Return the (X, Y) coordinate for the center point of the cell that contains the specified text.  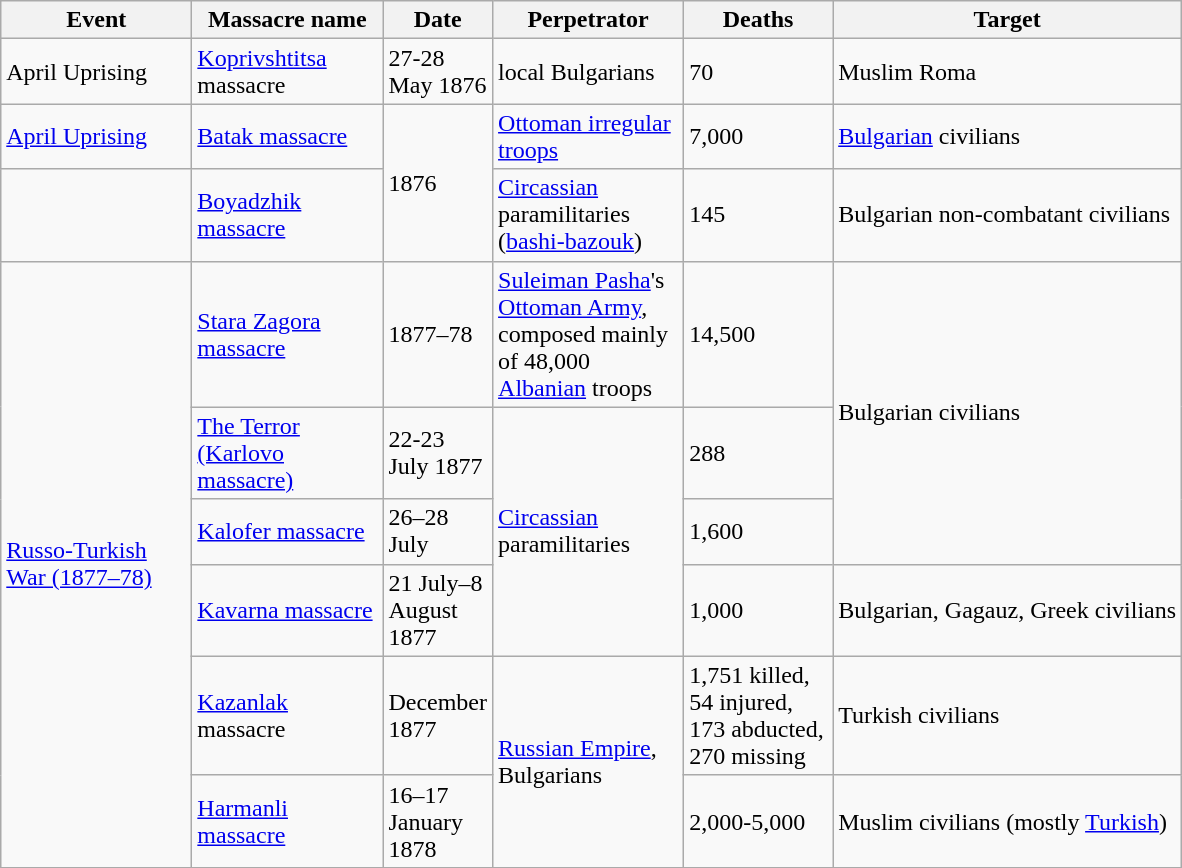
1877–78 (438, 334)
Suleiman Pasha's Ottoman Army, composed mainly of 48,000 Albanian troops (588, 334)
14,500 (758, 334)
7,000 (758, 136)
Kalofer massacre (288, 532)
1,000 (758, 610)
Kavarna massacre (288, 610)
16–17 January 1878 (438, 821)
Russian Empire, Bulgarians (588, 762)
Bulgarian non-combatant civilians (1008, 215)
Stara Zagora massacre (288, 334)
Circassian paramilitaries (bashi-bazouk) (588, 215)
1876 (438, 182)
The Terror (Karlovo massacre) (288, 453)
Deaths (758, 20)
Bulgarian, Gagauz, Greek civilians (1008, 610)
70 (758, 72)
Kazanlak massacre (288, 716)
2,000-5,000 (758, 821)
Boyadzhik massacre (288, 215)
Muslim Roma (1008, 72)
Turkish civilians (1008, 716)
Russo-Turkish War (1877–78) (96, 564)
Batak massacre (288, 136)
145 (758, 215)
Muslim civilians (mostly Turkish) (1008, 821)
Koprivshtitsa massacre (288, 72)
Harmanli massacre (288, 821)
1,600 (758, 532)
22-23 July 1877 (438, 453)
Ottoman irregular troops (588, 136)
local Bulgarians (588, 72)
288 (758, 453)
Date (438, 20)
27-28 May 1876 (438, 72)
Perpetrator (588, 20)
December 1877 (438, 716)
Massacre name (288, 20)
Circassian paramilitaries (588, 532)
1,751 killed,54 injured, 173 abducted, 270 missing (758, 716)
Target (1008, 20)
Event (96, 20)
21 July–8 August 1877 (438, 610)
26–28 July (438, 532)
